Search for the cell housing the specified text and yield its (X, Y) center coordinate. 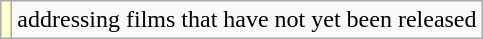
addressing films that have not yet been released (247, 20)
